Locate the cell with the specified text and output its [X, Y] center coordinate. 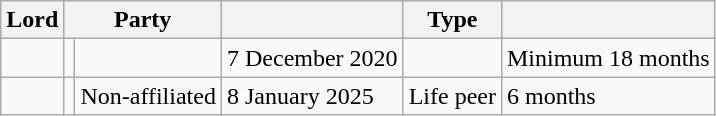
Life peer [452, 96]
8 January 2025 [312, 96]
Lord [32, 20]
Type [452, 20]
6 months [608, 96]
Non-affiliated [148, 96]
7 December 2020 [312, 58]
Party [143, 20]
Minimum 18 months [608, 58]
